Identify which cell holds the provided text, then report its (X, Y) central coordinate. 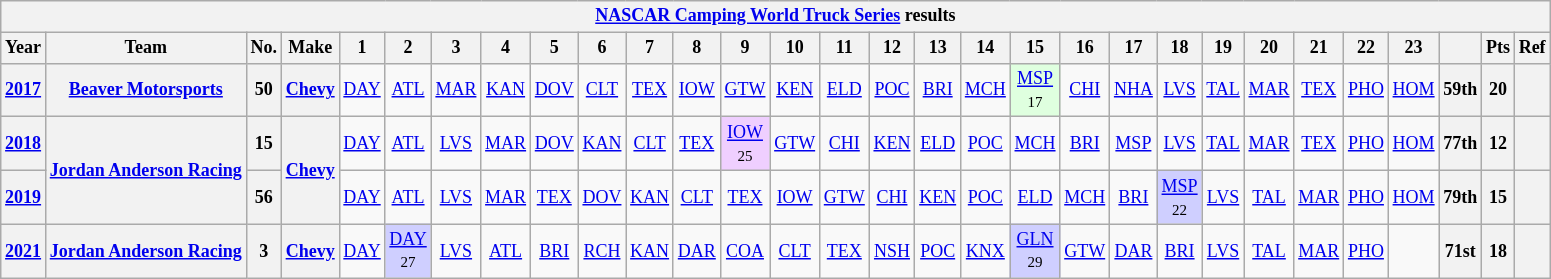
No. (264, 48)
Pts (1498, 48)
2019 (24, 197)
71st (1460, 251)
2018 (24, 144)
MSP (1134, 144)
DAY27 (408, 251)
Make (310, 48)
59th (1460, 90)
56 (264, 197)
2 (408, 48)
8 (696, 48)
Ref (1532, 48)
5 (554, 48)
1 (362, 48)
14 (985, 48)
Beaver Motorsports (146, 90)
IOW25 (745, 144)
19 (1223, 48)
9 (745, 48)
10 (795, 48)
KNX (985, 251)
7 (650, 48)
RCH (602, 251)
Team (146, 48)
COA (745, 251)
50 (264, 90)
21 (1319, 48)
2021 (24, 251)
79th (1460, 197)
Year (24, 48)
4 (506, 48)
NHA (1134, 90)
6 (602, 48)
2017 (24, 90)
NSH (892, 251)
11 (844, 48)
22 (1366, 48)
16 (1085, 48)
MSP22 (1180, 197)
NASCAR Camping World Truck Series results (776, 16)
13 (938, 48)
GLN29 (1035, 251)
17 (1134, 48)
77th (1460, 144)
23 (1414, 48)
MSP17 (1035, 90)
